For the text-containing cell, return its midpoint in [X, Y] coordinate format. 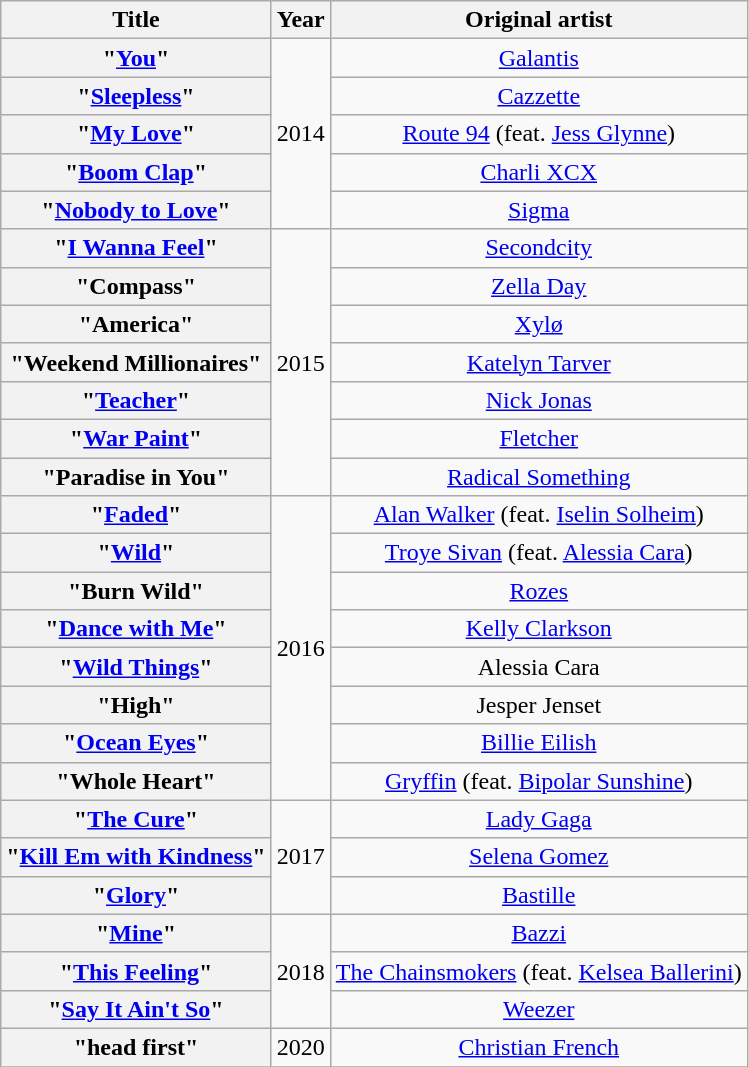
Weezer [538, 1009]
"head first" [136, 1047]
"I Wanna Feel" [136, 248]
"Glory" [136, 895]
Zella Day [538, 286]
2015 [300, 362]
Sigma [538, 210]
"My Love" [136, 134]
Year [300, 20]
"Teacher" [136, 400]
Route 94 (feat. Jess Glynne) [538, 134]
Alan Walker (feat. Iselin Solheim) [538, 515]
Secondcity [538, 248]
Selena Gomez [538, 857]
The Chainsmokers (feat. Kelsea Ballerini) [538, 971]
"Compass" [136, 286]
"Sleepless" [136, 96]
Rozes [538, 591]
Radical Something [538, 477]
Charli XCX [538, 172]
Galantis [538, 58]
"America" [136, 324]
Troye Sivan (feat. Alessia Cara) [538, 553]
2020 [300, 1047]
Xylø [538, 324]
Lady Gaga [538, 819]
"Whole Heart" [136, 781]
"Burn Wild" [136, 591]
"Say It Ain't So" [136, 1009]
"Kill Em with Kindness" [136, 857]
Bastille [538, 895]
"This Feeling" [136, 971]
Fletcher [538, 438]
"Faded" [136, 515]
"You" [136, 58]
"Dance with Me" [136, 629]
2014 [300, 134]
Cazzette [538, 96]
2016 [300, 648]
"Ocean Eyes" [136, 743]
Nick Jonas [538, 400]
Bazzi [538, 933]
"Wild" [136, 553]
"War Paint" [136, 438]
"High" [136, 705]
Kelly Clarkson [538, 629]
Katelyn Tarver [538, 362]
"Mine" [136, 933]
Title [136, 20]
"The Cure" [136, 819]
2017 [300, 857]
"Paradise in You" [136, 477]
"Nobody to Love" [136, 210]
Jesper Jenset [538, 705]
Alessia Cara [538, 667]
"Boom Clap" [136, 172]
Christian French [538, 1047]
"Weekend Millionaires" [136, 362]
"Wild Things" [136, 667]
2018 [300, 971]
Original artist [538, 20]
Billie Eilish [538, 743]
Gryffin (feat. Bipolar Sunshine) [538, 781]
